Locate the cell with the specified text and output its [x, y] center coordinate. 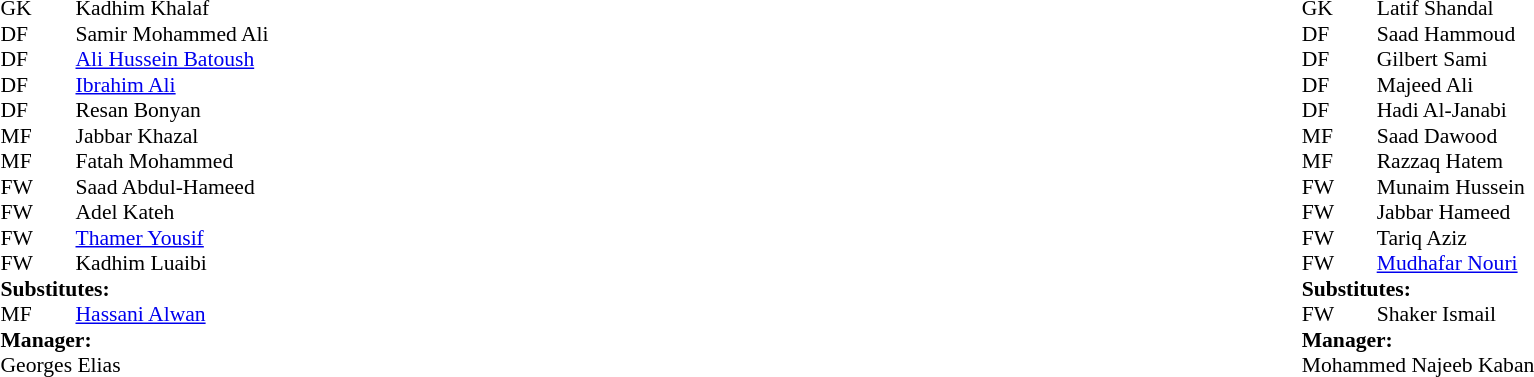
Jabbar Khazal [172, 136]
Fatah Mohammed [172, 161]
Substitutes: [134, 289]
Kadhim Luaibi [172, 263]
Saad Abdul-Hameed [172, 187]
Manager: [134, 340]
Resan Bonyan [172, 111]
Samir Mohammed Ali [172, 34]
Hassani Alwan [172, 315]
Ali Hussein Batoush [172, 59]
Ibrahim Ali [172, 85]
Thamer Yousif [172, 238]
Adel Kateh [172, 213]
